Provide the (X, Y) coordinate of the cell's center where the given text is located.  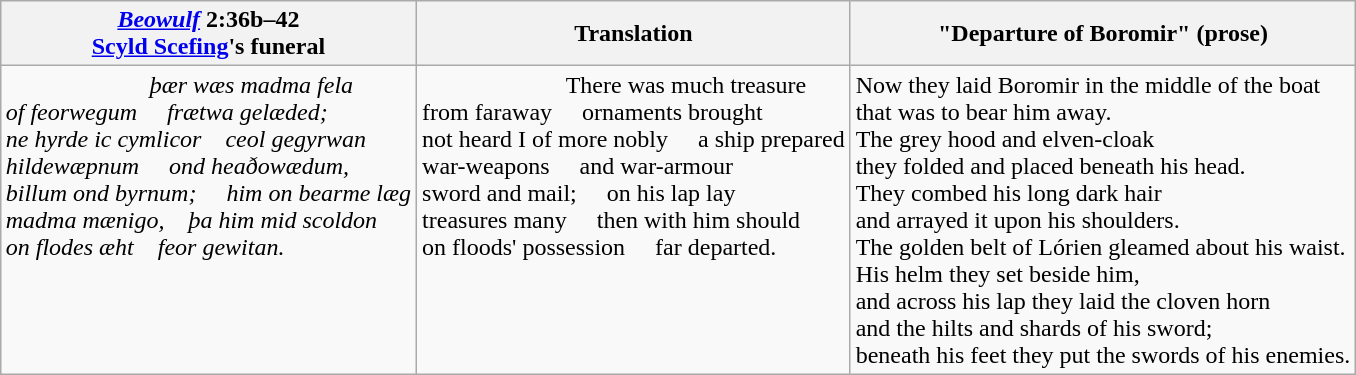
Beowulf 2:36b–42Scyld Scefing's funeral (208, 34)
Translation (634, 34)
"Departure of Boromir" (prose) (1103, 34)
